Detect which cell encompasses the target text, then output its (x, y) center coordinate. 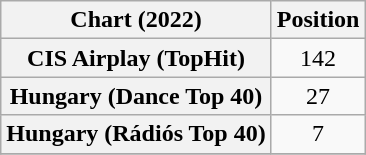
7 (318, 134)
Chart (2022) (136, 20)
Hungary (Rádiós Top 40) (136, 134)
142 (318, 58)
CIS Airplay (TopHit) (136, 58)
27 (318, 96)
Position (318, 20)
Hungary (Dance Top 40) (136, 96)
